Provide the (X, Y) coordinate of the cell's center where the given text is located.  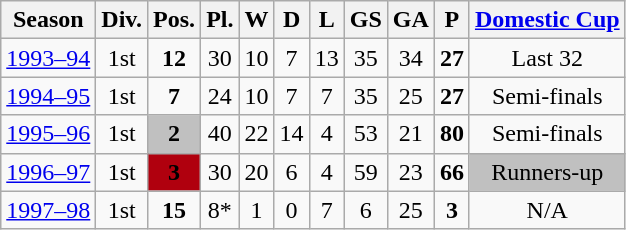
1993–94 (48, 58)
GA (410, 20)
24 (220, 96)
Season (48, 20)
14 (292, 134)
13 (326, 58)
34 (410, 58)
W (256, 20)
80 (452, 134)
1995–96 (48, 134)
N/A (547, 210)
Domestic Cup (547, 20)
1997–98 (48, 210)
GS (366, 20)
L (326, 20)
15 (174, 210)
23 (410, 172)
P (452, 20)
21 (410, 134)
12 (174, 58)
1 (256, 210)
2 (174, 134)
0 (292, 210)
1994–95 (48, 96)
1996–97 (48, 172)
8* (220, 210)
40 (220, 134)
Pl. (220, 20)
Pos. (174, 20)
Last 32 (547, 58)
Runners-up (547, 172)
66 (452, 172)
Div. (122, 20)
59 (366, 172)
20 (256, 172)
22 (256, 134)
53 (366, 134)
D (292, 20)
